From the cell containing the given text, extract its center point as (x, y) coordinate. 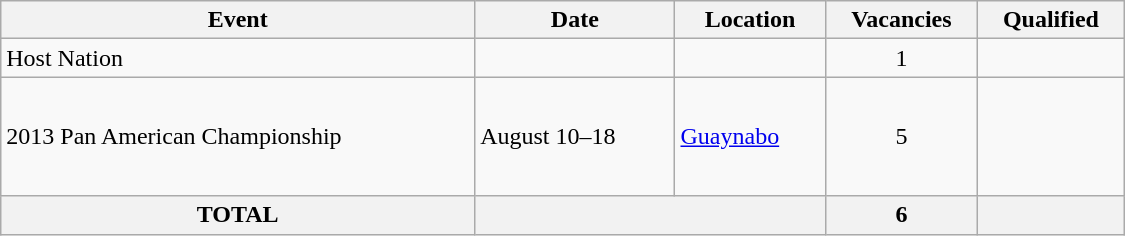
Location (750, 20)
Qualified (1052, 20)
2013 Pan American Championship (238, 136)
5 (902, 136)
6 (902, 215)
Event (238, 20)
Date (575, 20)
Guaynabo (750, 136)
Vacancies (902, 20)
August 10–18 (575, 136)
1 (902, 58)
TOTAL (238, 215)
Host Nation (238, 58)
